Determine the (x, y) coordinate at the center of the cell enclosing the given text.  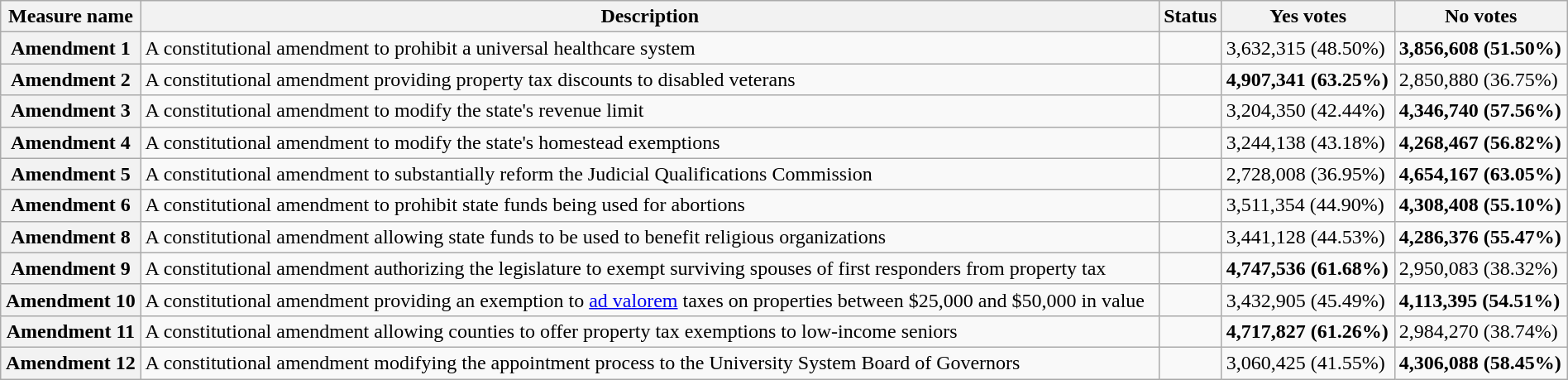
A constitutional amendment authorizing the legislature to exempt surviving spouses of first responders from property tax (650, 268)
3,204,350 (42.44%) (1308, 111)
Amendment 10 (71, 300)
4,654,167 (63.05%) (1480, 174)
A constitutional amendment providing an exemption to ad valorem taxes on properties between $25,000 and $50,000 in value (650, 300)
2,850,880 (36.75%) (1480, 79)
4,268,467 (56.82%) (1480, 142)
3,632,315 (48.50%) (1308, 48)
Amendment 4 (71, 142)
Yes votes (1308, 17)
Description (650, 17)
A constitutional amendment allowing state funds to be used to benefit religious organizations (650, 237)
2,950,083 (38.32%) (1480, 268)
A constitutional amendment allowing counties to offer property tax exemptions to low-income seniors (650, 331)
Amendment 6 (71, 205)
3,060,425 (41.55%) (1308, 363)
2,728,008 (36.95%) (1308, 174)
A constitutional amendment to prohibit state funds being used for abortions (650, 205)
4,308,408 (55.10%) (1480, 205)
2,984,270 (38.74%) (1480, 331)
Amendment 9 (71, 268)
A constitutional amendment to prohibit a universal healthcare system (650, 48)
3,856,608 (51.50%) (1480, 48)
Amendment 5 (71, 174)
Amendment 12 (71, 363)
4,286,376 (55.47%) (1480, 237)
3,432,905 (45.49%) (1308, 300)
3,244,138 (43.18%) (1308, 142)
4,717,827 (61.26%) (1308, 331)
3,511,354 (44.90%) (1308, 205)
A constitutional amendment to substantially reform the Judicial Qualifications Commission (650, 174)
A constitutional amendment providing property tax discounts to disabled veterans (650, 79)
Amendment 11 (71, 331)
4,346,740 (57.56%) (1480, 111)
Amendment 3 (71, 111)
A constitutional amendment to modify the state's homestead exemptions (650, 142)
No votes (1480, 17)
Amendment 1 (71, 48)
3,441,128 (44.53%) (1308, 237)
Measure name (71, 17)
4,907,341 (63.25%) (1308, 79)
Amendment 2 (71, 79)
4,113,395 (54.51%) (1480, 300)
A constitutional amendment to modify the state's revenue limit (650, 111)
Status (1190, 17)
4,306,088 (58.45%) (1480, 363)
4,747,536 (61.68%) (1308, 268)
Amendment 8 (71, 237)
A constitutional amendment modifying the appointment process to the University System Board of Governors (650, 363)
